Pinpoint the cell where the given text exists, returning its (X, Y) midpoint coordinate. 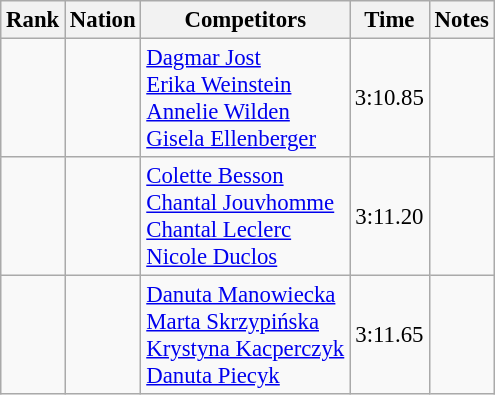
Danuta ManowieckaMarta SkrzypińskaKrystyna KacperczykDanuta Piecyk (246, 336)
3:11.20 (390, 216)
Dagmar JostErika WeinsteinAnnelie WildenGisela Ellenberger (246, 98)
Rank (33, 20)
Nation (103, 20)
Time (390, 20)
Notes (462, 20)
Colette BessonChantal JouvhommeChantal LeclercNicole Duclos (246, 216)
3:11.65 (390, 336)
Competitors (246, 20)
3:10.85 (390, 98)
